Return (x, y) of the center of cell containing provided text 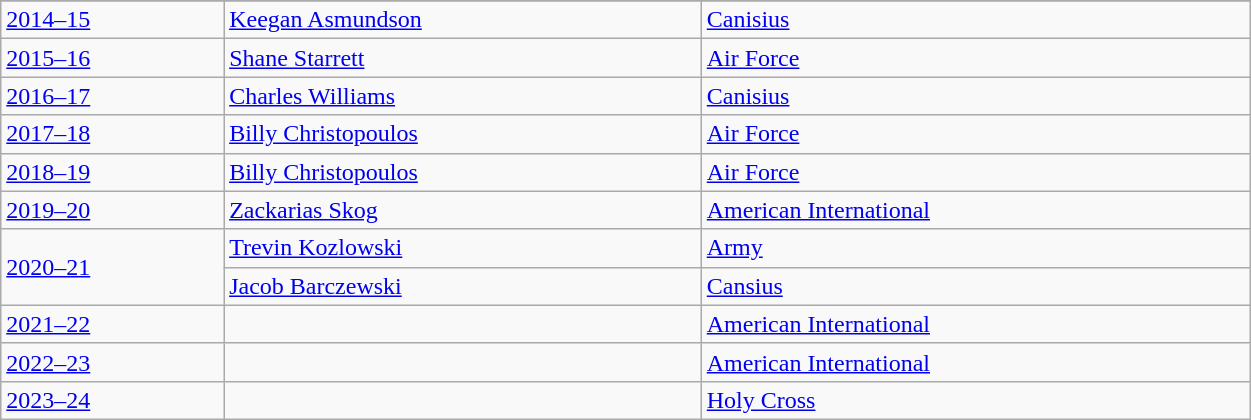
Trevin Kozlowski (463, 248)
Zackarias Skog (463, 210)
Charles Williams (463, 96)
2017–18 (112, 134)
Shane Starrett (463, 58)
2020–21 (112, 267)
2021–22 (112, 324)
2016–17 (112, 96)
2022–23 (112, 362)
2019–20 (112, 210)
Keegan Asmundson (463, 20)
Cansius (976, 286)
Army (976, 248)
2023–24 (112, 400)
Holy Cross (976, 400)
2014–15 (112, 20)
2015–16 (112, 58)
Jacob Barczewski (463, 286)
2018–19 (112, 172)
